Return the (x, y) coordinate for the center point of the cell that contains the specified text.  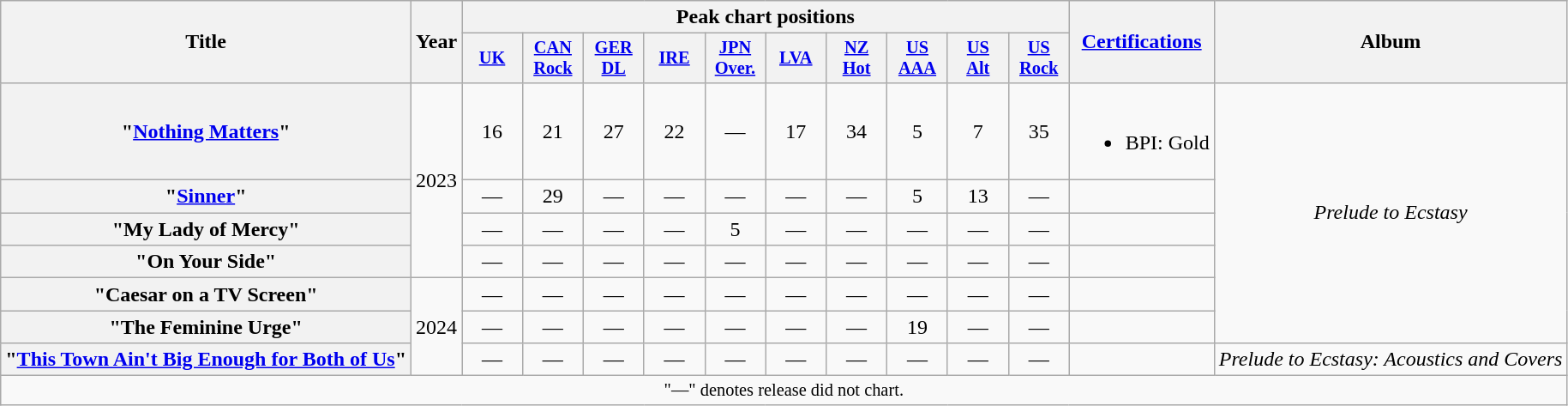
22 (674, 130)
Prelude to Ecstasy (1391, 213)
IRE (674, 58)
19 (917, 327)
"On Your Side" (206, 262)
Peak chart positions (766, 17)
2024 (437, 327)
Title (206, 42)
2023 (437, 180)
LVA (796, 58)
"This Town Ain't Big Enough for Both of Us" (206, 360)
USAlt (977, 58)
16 (492, 130)
USRock (1039, 58)
17 (796, 130)
Album (1391, 42)
"Sinner" (206, 197)
13 (977, 197)
"Nothing Matters" (206, 130)
29 (552, 197)
GERDL (614, 58)
UK (492, 58)
Prelude to Ecstasy: Acoustics and Covers (1391, 360)
"—" denotes release did not chart. (784, 391)
USAAA (917, 58)
35 (1039, 130)
7 (977, 130)
Certifications (1142, 42)
Year (437, 42)
JPNOver. (736, 58)
21 (552, 130)
NZHot (857, 58)
BPI: Gold (1142, 130)
34 (857, 130)
27 (614, 130)
"The Feminine Urge" (206, 327)
"My Lady of Mercy" (206, 229)
CANRock (552, 58)
"Caesar on a TV Screen" (206, 294)
